Return (x, y) of the center of cell containing provided text 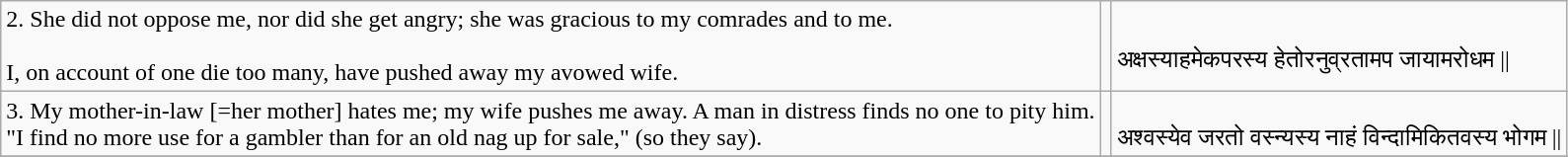
अक्षस्याहमेकपरस्य हेतोरनुव्रतामप जायामरोधम || (1339, 46)
अश्वस्येव जरतो वस्न्यस्य नाहं विन्दामिकितवस्य भोगम || (1339, 124)
